Identify which cell holds the provided text, then report its [x, y] central coordinate. 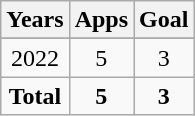
Years [35, 20]
Goal [164, 20]
2022 [35, 58]
Total [35, 96]
Apps [101, 20]
